From the cell containing the given text, extract its center point as (X, Y) coordinate. 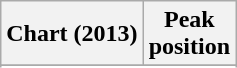
Chart (2013) (72, 34)
Peakposition (189, 34)
